Locate the cell with the specified text and output its (X, Y) center coordinate. 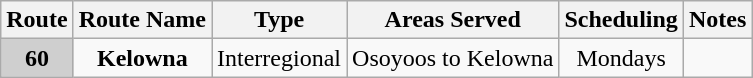
Areas Served (453, 20)
Mondays (621, 58)
Osoyoos to Kelowna (453, 58)
Kelowna (142, 58)
Type (280, 20)
Route (37, 20)
Route Name (142, 20)
Interregional (280, 58)
Notes (717, 20)
60 (37, 58)
Scheduling (621, 20)
